Find where the given text appears and provide that cell's center as [x, y] coordinate. 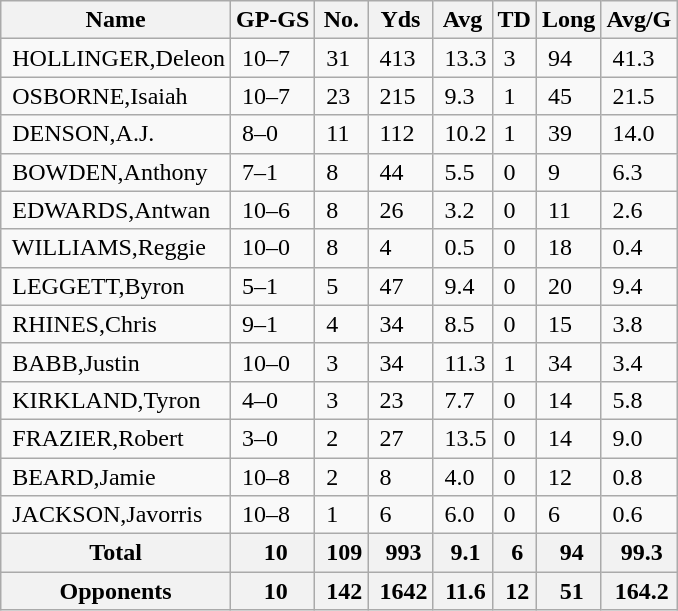
13.5 [462, 438]
Avg [462, 20]
14.0 [639, 134]
KIRKLAND,Tyron [116, 400]
5 [342, 286]
109 [342, 553]
3.2 [462, 210]
142 [342, 591]
112 [400, 134]
21.5 [639, 96]
No. [342, 20]
27 [400, 438]
39 [568, 134]
1642 [400, 591]
0.6 [639, 515]
13.3 [462, 58]
FRAZIER,Robert [116, 438]
9.1 [462, 553]
20 [568, 286]
BABB,Justin [116, 362]
7.7 [462, 400]
5.8 [639, 400]
RHINES,Chris [116, 324]
11.6 [462, 591]
44 [400, 172]
5.5 [462, 172]
WILLIAMS,Reggie [116, 248]
9 [568, 172]
18 [568, 248]
LEGGETT,Byron [116, 286]
164.2 [639, 591]
3.8 [639, 324]
99.3 [639, 553]
993 [400, 553]
BEARD,Jamie [116, 477]
413 [400, 58]
215 [400, 96]
0.4 [639, 248]
Long [568, 20]
Opponents [116, 591]
7–1 [272, 172]
45 [568, 96]
4–0 [272, 400]
8.5 [462, 324]
GP-GS [272, 20]
0.8 [639, 477]
Name [116, 20]
JACKSON,Javorris [116, 515]
9.3 [462, 96]
BOWDEN,Anthony [116, 172]
EDWARDS,Antwan [116, 210]
TD [514, 20]
3–0 [272, 438]
0.5 [462, 248]
15 [568, 324]
51 [568, 591]
10.2 [462, 134]
2.6 [639, 210]
Yds [400, 20]
3.4 [639, 362]
Avg/G [639, 20]
26 [400, 210]
9.0 [639, 438]
8–0 [272, 134]
6.0 [462, 515]
47 [400, 286]
41.3 [639, 58]
9–1 [272, 324]
OSBORNE,Isaiah [116, 96]
5–1 [272, 286]
4.0 [462, 477]
11.3 [462, 362]
6.3 [639, 172]
31 [342, 58]
Total [116, 553]
10–6 [272, 210]
HOLLINGER,Deleon [116, 58]
DENSON,A.J. [116, 134]
